Output the (x, y) coordinate of the center of the cell containing the given text.  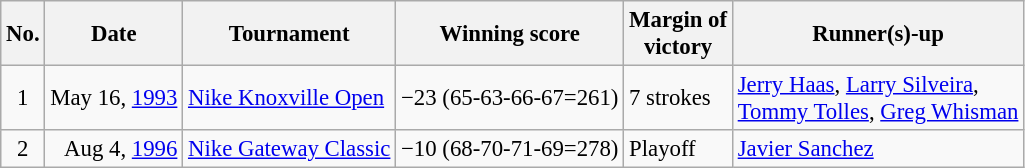
−23 (65-63-66-67=261) (510, 98)
Playoff (678, 149)
Jerry Haas, Larry Silveira, Tommy Tolles, Greg Whisman (878, 98)
2 (23, 149)
7 strokes (678, 98)
Margin ofvictory (678, 34)
Javier Sanchez (878, 149)
Nike Knoxville Open (290, 98)
−10 (68-70-71-69=278) (510, 149)
Nike Gateway Classic (290, 149)
Tournament (290, 34)
Aug 4, 1996 (114, 149)
1 (23, 98)
Date (114, 34)
May 16, 1993 (114, 98)
Runner(s)-up (878, 34)
Winning score (510, 34)
No. (23, 34)
